Scan for the cell matching the given text and deliver its (X, Y) coordinate at center. 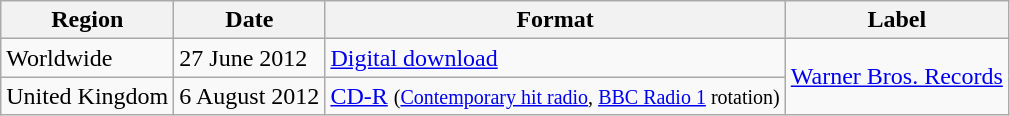
United Kingdom (88, 96)
Label (896, 20)
Date (250, 20)
Worldwide (88, 58)
Warner Bros. Records (896, 77)
27 June 2012 (250, 58)
Digital download (555, 58)
Region (88, 20)
6 August 2012 (250, 96)
CD-R (Contemporary hit radio, BBC Radio 1 rotation) (555, 96)
Format (555, 20)
